Output the [x, y] coordinate of the center of the cell containing the given text.  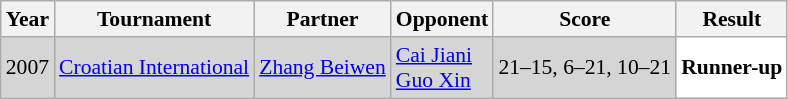
Croatian International [154, 68]
Tournament [154, 19]
Result [732, 19]
2007 [28, 68]
Runner-up [732, 68]
Partner [322, 19]
Year [28, 19]
Cai Jiani Guo Xin [442, 68]
Zhang Beiwen [322, 68]
Score [584, 19]
21–15, 6–21, 10–21 [584, 68]
Opponent [442, 19]
